From the cell containing the given text, extract its center point as (x, y) coordinate. 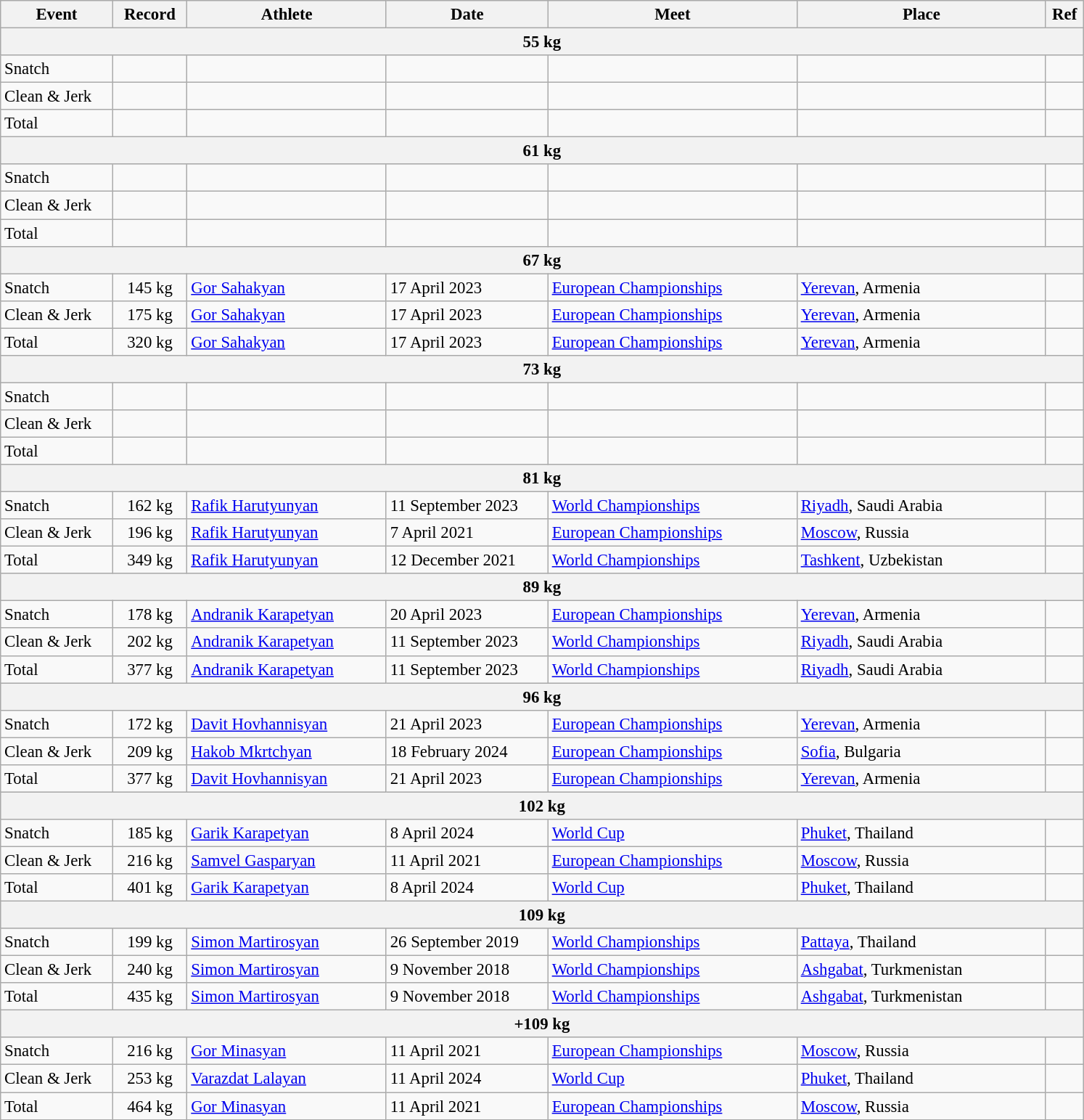
109 kg (542, 915)
240 kg (149, 970)
196 kg (149, 533)
Meet (672, 15)
81 kg (542, 478)
Place (921, 15)
102 kg (542, 806)
175 kg (149, 314)
202 kg (149, 642)
Samvel Gasparyan (287, 860)
172 kg (149, 724)
11 April 2024 (467, 1079)
Sofia, Bulgaria (921, 751)
Date (467, 15)
209 kg (149, 751)
199 kg (149, 942)
67 kg (542, 260)
55 kg (542, 42)
320 kg (149, 342)
61 kg (542, 151)
349 kg (149, 560)
253 kg (149, 1079)
178 kg (149, 615)
185 kg (149, 833)
435 kg (149, 997)
7 April 2021 (467, 533)
Pattaya, Thailand (921, 942)
20 April 2023 (467, 615)
Record (149, 15)
73 kg (542, 369)
464 kg (149, 1106)
162 kg (149, 506)
96 kg (542, 697)
89 kg (542, 587)
Varazdat Lalayan (287, 1079)
Event (57, 15)
Tashkent, Uzbekistan (921, 560)
26 September 2019 (467, 942)
Ref (1064, 15)
145 kg (149, 287)
Hakob Mkrtchyan (287, 751)
Athlete (287, 15)
+109 kg (542, 1024)
18 February 2024 (467, 751)
12 December 2021 (467, 560)
401 kg (149, 888)
